Search for the cell housing the specified text and yield its (X, Y) center coordinate. 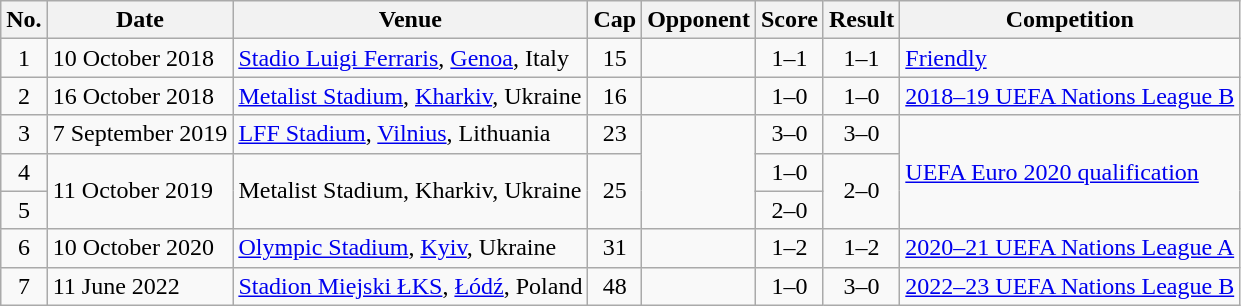
Stadio Luigi Ferraris, Genoa, Italy (410, 58)
7 September 2019 (140, 134)
2018–19 UEFA Nations League B (1070, 96)
2020–21 UEFA Nations League A (1070, 248)
16 October 2018 (140, 96)
2022–23 UEFA Nations League B (1070, 286)
Cap (615, 20)
Competition (1070, 20)
No. (24, 20)
5 (24, 210)
Venue (410, 20)
Score (789, 20)
2 (24, 96)
48 (615, 286)
31 (615, 248)
1 (24, 58)
Result (861, 20)
3 (24, 134)
Stadion Miejski ŁKS, Łódź, Poland (410, 286)
Opponent (699, 20)
23 (615, 134)
7 (24, 286)
10 October 2018 (140, 58)
15 (615, 58)
UEFA Euro 2020 qualification (1070, 172)
Friendly (1070, 58)
6 (24, 248)
11 October 2019 (140, 191)
10 October 2020 (140, 248)
16 (615, 96)
25 (615, 191)
4 (24, 172)
LFF Stadium, Vilnius, Lithuania (410, 134)
11 June 2022 (140, 286)
Date (140, 20)
Olympic Stadium, Kyiv, Ukraine (410, 248)
